Capture the cell that displays the provided text and extract its [x, y] central coordinate. 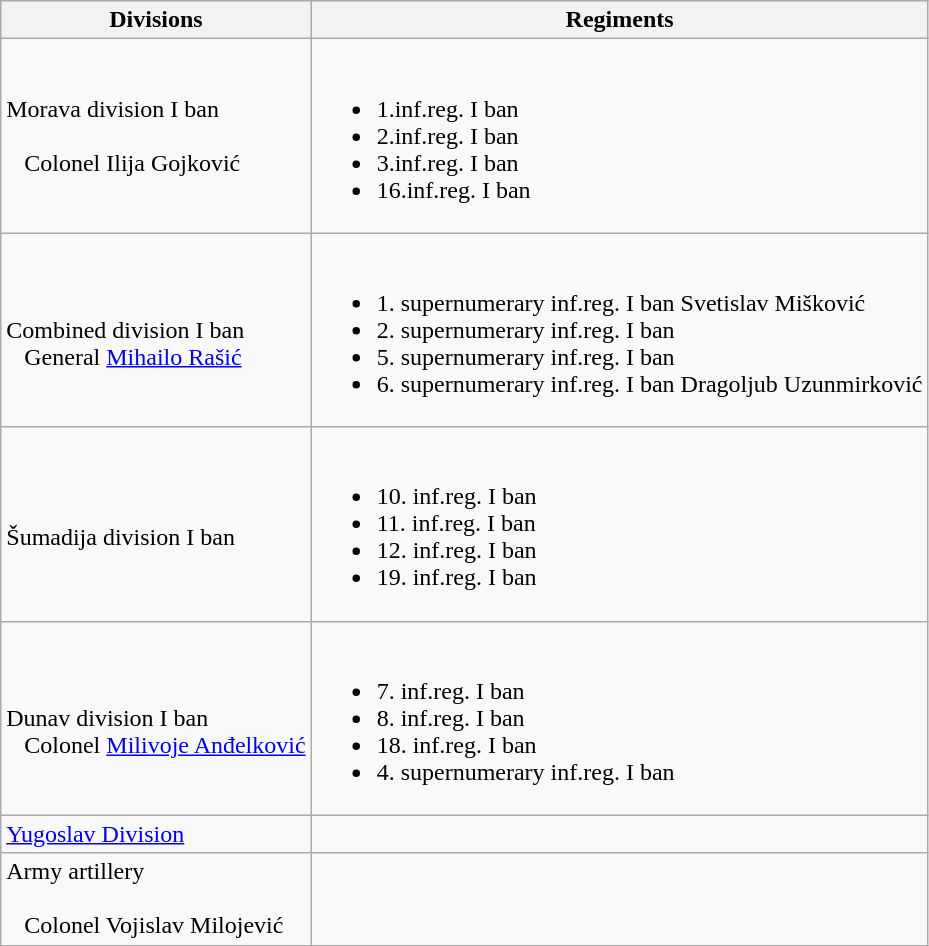
Combined division I ban General Mihailo Rašić [156, 330]
Morava division I ban Colonel Ilija Gojković [156, 136]
1.inf.reg. I ban2.inf.reg. I ban3.inf.reg. I ban16.inf.reg. I ban [620, 136]
Yugoslav Division [156, 834]
Divisions [156, 20]
10. inf.reg. I ban11. inf.reg. I ban12. inf.reg. I ban19. inf.reg. I ban [620, 524]
Army artillery Colonel Vojislav Milojević [156, 899]
Dunav division I ban Colonel Milivoje Anđelković [156, 718]
7. inf.reg. I ban8. inf.reg. I ban18. inf.reg. I ban4. supernumerary inf.reg. I ban [620, 718]
Šumadija division I ban [156, 524]
Regiments [620, 20]
